Scan for the cell matching the given text and deliver its (x, y) coordinate at center. 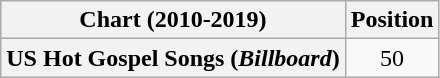
US Hot Gospel Songs (Billboard) (173, 58)
50 (392, 58)
Chart (2010-2019) (173, 20)
Position (392, 20)
